Pinpoint the cell where the given text exists, returning its [X, Y] midpoint coordinate. 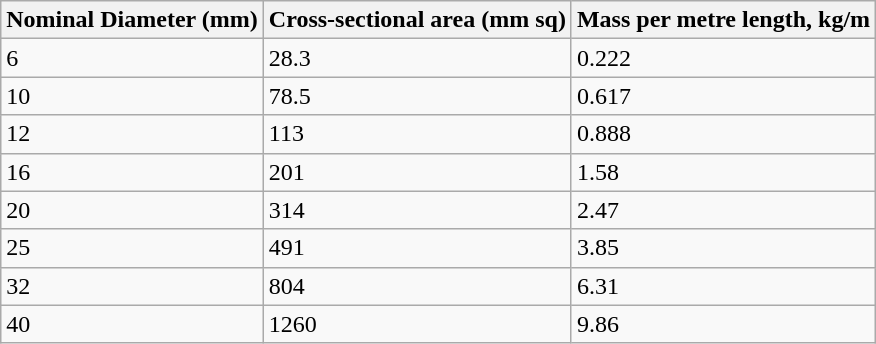
6 [132, 58]
78.5 [417, 96]
0.617 [723, 96]
Nominal Diameter (mm) [132, 20]
804 [417, 286]
1260 [417, 324]
9.86 [723, 324]
3.85 [723, 248]
0.888 [723, 134]
25 [132, 248]
201 [417, 172]
20 [132, 210]
0.222 [723, 58]
32 [132, 286]
28.3 [417, 58]
2.47 [723, 210]
6.31 [723, 286]
Cross-sectional area (mm sq) [417, 20]
1.58 [723, 172]
113 [417, 134]
40 [132, 324]
314 [417, 210]
Mass per metre length, kg/m [723, 20]
491 [417, 248]
16 [132, 172]
12 [132, 134]
10 [132, 96]
